For the text-containing cell, return its midpoint in (x, y) coordinate format. 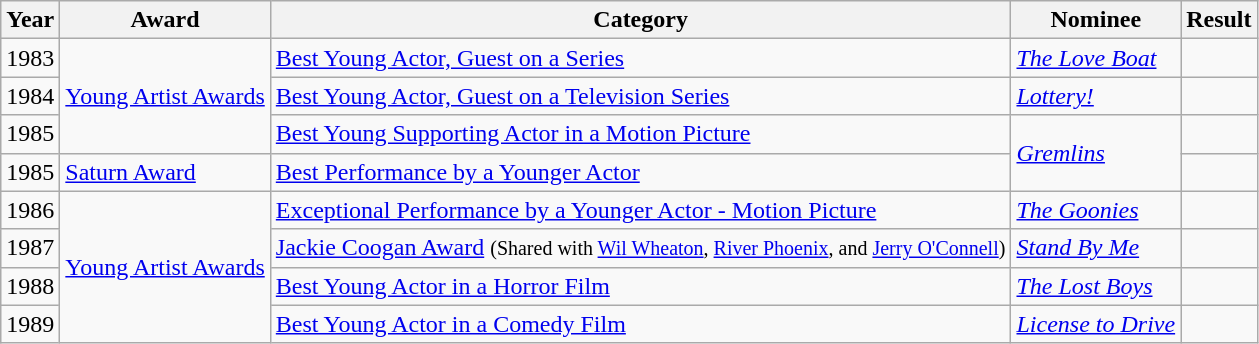
Saturn Award (165, 172)
Result (1219, 20)
The Love Boat (1096, 58)
1989 (30, 324)
1983 (30, 58)
Category (640, 20)
Award (165, 20)
Nominee (1096, 20)
Exceptional Performance by a Younger Actor - Motion Picture (640, 210)
Gremlins (1096, 153)
The Goonies (1096, 210)
The Lost Boys (1096, 286)
Best Young Actor, Guest on a Television Series (640, 96)
Year (30, 20)
Best Young Actor in a Horror Film (640, 286)
License to Drive (1096, 324)
Best Performance by a Younger Actor (640, 172)
1984 (30, 96)
Best Young Supporting Actor in a Motion Picture (640, 134)
1988 (30, 286)
Stand By Me (1096, 248)
Best Young Actor in a Comedy Film (640, 324)
1986 (30, 210)
Lottery! (1096, 96)
Best Young Actor, Guest on a Series (640, 58)
1987 (30, 248)
Jackie Coogan Award (Shared with Wil Wheaton, River Phoenix, and Jerry O'Connell) (640, 248)
